For the text-containing cell, return its midpoint in (x, y) coordinate format. 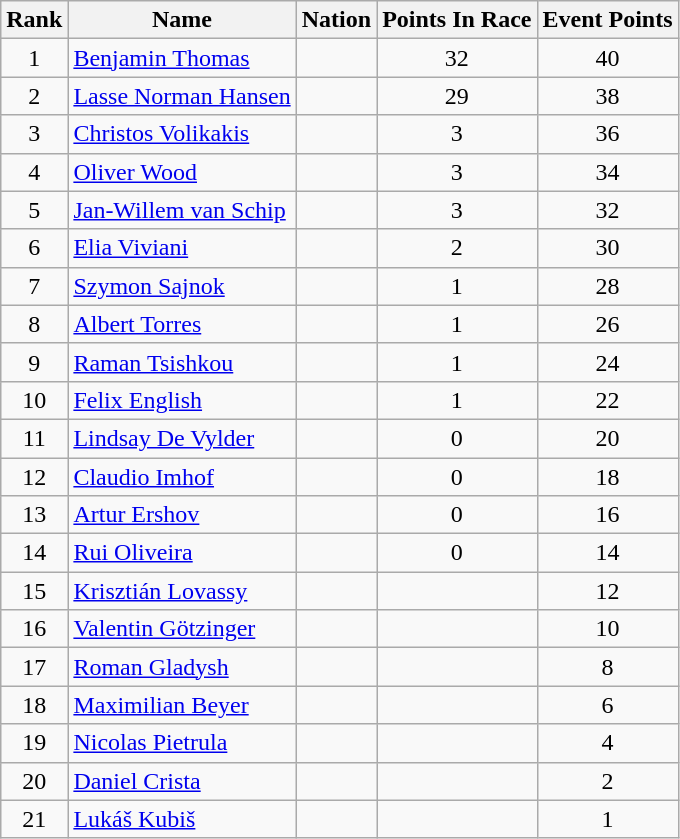
Nicolas Pietrula (182, 743)
Rank (34, 20)
21 (34, 819)
22 (608, 400)
Daniel Crista (182, 781)
Nation (336, 20)
28 (608, 286)
Claudio Imhof (182, 477)
Event Points (608, 20)
Oliver Wood (182, 172)
Raman Tsishkou (182, 362)
Artur Ershov (182, 515)
11 (34, 438)
30 (608, 248)
7 (34, 286)
Szymon Sajnok (182, 286)
29 (457, 96)
34 (608, 172)
Points In Race (457, 20)
24 (608, 362)
Maximilian Beyer (182, 705)
5 (34, 210)
Name (182, 20)
36 (608, 134)
Lasse Norman Hansen (182, 96)
Valentin Götzinger (182, 629)
17 (34, 667)
Benjamin Thomas (182, 58)
Elia Viviani (182, 248)
13 (34, 515)
Krisztián Lovassy (182, 591)
Jan-Willem van Schip (182, 210)
26 (608, 324)
Christos Volikakis (182, 134)
9 (34, 362)
38 (608, 96)
Lukáš Kubiš (182, 819)
Albert Torres (182, 324)
Felix English (182, 400)
Lindsay De Vylder (182, 438)
19 (34, 743)
15 (34, 591)
Rui Oliveira (182, 553)
40 (608, 58)
Roman Gladysh (182, 667)
